Output the (X, Y) coordinate of the center of the cell containing the given text.  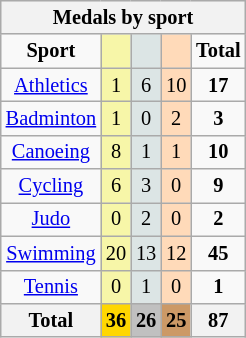
25 (176, 320)
13 (146, 253)
9 (218, 186)
8 (116, 152)
20 (116, 253)
45 (218, 253)
Tennis (51, 287)
Badminton (51, 118)
17 (218, 85)
Canoeing (51, 152)
87 (218, 320)
Judo (51, 219)
Cycling (51, 186)
Athletics (51, 85)
Medals by sport (124, 17)
26 (146, 320)
12 (176, 253)
36 (116, 320)
Swimming (51, 253)
Sport (51, 51)
